Return the (x, y) coordinate for the center point of the cell that contains the specified text.  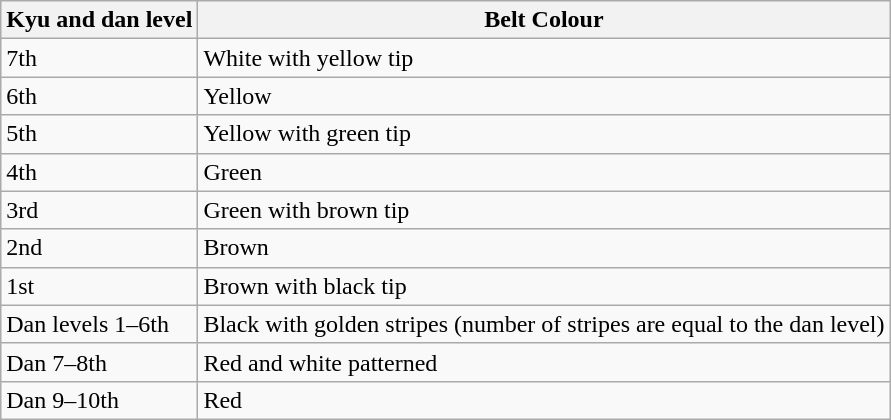
Kyu and dan level (100, 20)
Red and white patterned (544, 362)
Dan 9–10th (100, 400)
2nd (100, 248)
Dan 7–8th (100, 362)
Green (544, 172)
Yellow (544, 96)
Yellow with green tip (544, 134)
7th (100, 58)
Black with golden stripes (number of stripes are equal to the dan level) (544, 324)
4th (100, 172)
Belt Colour (544, 20)
Brown (544, 248)
3rd (100, 210)
5th (100, 134)
6th (100, 96)
White with yellow tip (544, 58)
Red (544, 400)
1st (100, 286)
Brown with black tip (544, 286)
Green with brown tip (544, 210)
Dan levels 1–6th (100, 324)
